Extract the [x, y] coordinate from the center of the cell holding the provided text.  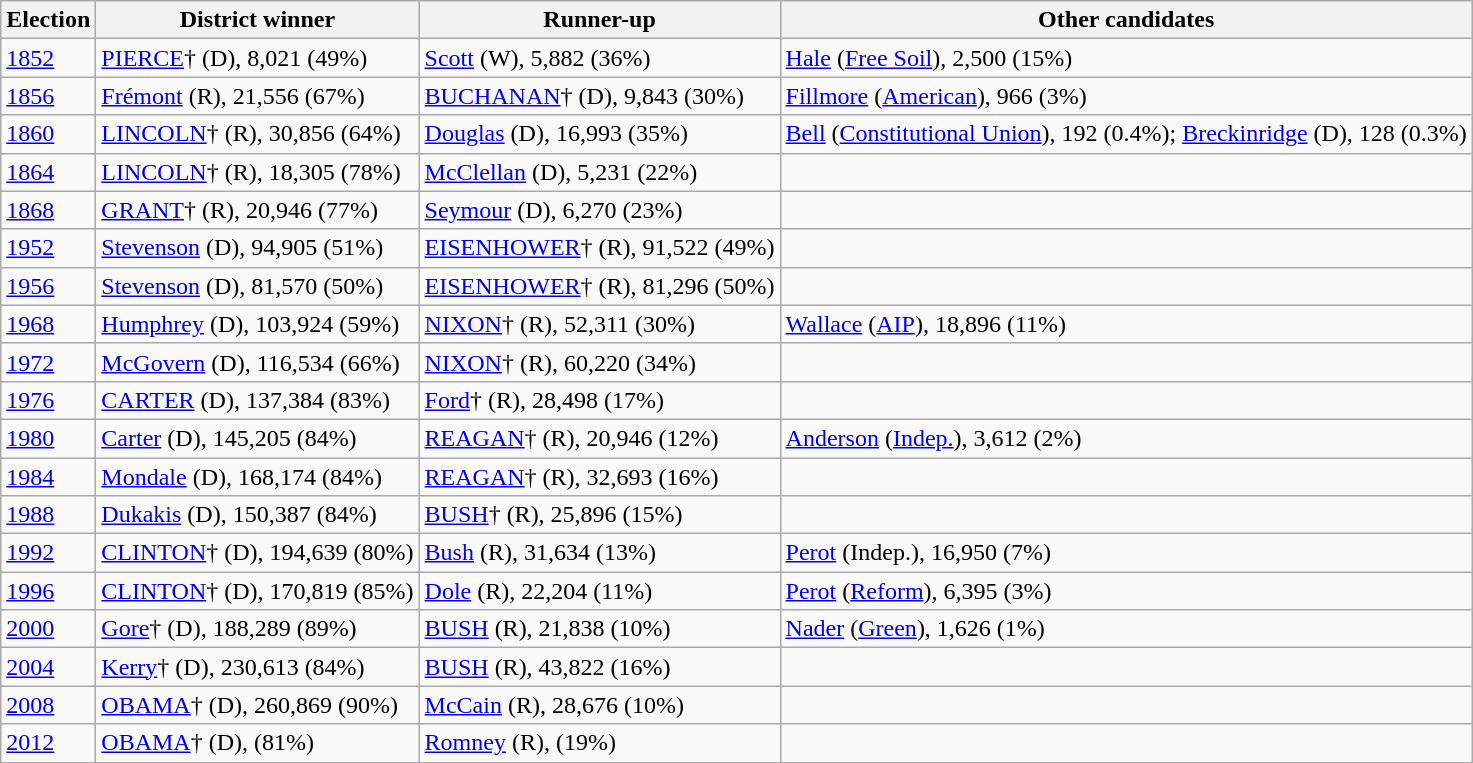
1864 [48, 172]
OBAMA† (D), (81%) [258, 743]
2000 [48, 629]
1968 [48, 324]
Perot (Indep.), 16,950 (7%) [1126, 553]
Douglas (D), 16,993 (35%) [600, 134]
Gore† (D), 188,289 (89%) [258, 629]
Mondale (D), 168,174 (84%) [258, 477]
Ford† (R), 28,498 (17%) [600, 400]
Anderson (Indep.), 3,612 (2%) [1126, 438]
OBAMA† (D), 260,869 (90%) [258, 705]
CARTER (D), 137,384 (83%) [258, 400]
GRANT† (R), 20,946 (77%) [258, 210]
1856 [48, 96]
1956 [48, 286]
1980 [48, 438]
BUCHANAN† (D), 9,843 (30%) [600, 96]
Bush (R), 31,634 (13%) [600, 553]
Nader (Green), 1,626 (1%) [1126, 629]
1852 [48, 58]
Runner-up [600, 20]
Stevenson (D), 94,905 (51%) [258, 248]
CLINTON† (D), 170,819 (85%) [258, 591]
1868 [48, 210]
Kerry† (D), 230,613 (84%) [258, 667]
EISENHOWER† (R), 81,296 (50%) [600, 286]
REAGAN† (R), 20,946 (12%) [600, 438]
Perot (Reform), 6,395 (3%) [1126, 591]
2004 [48, 667]
Bell (Constitutional Union), 192 (0.4%); Breckinridge (D), 128 (0.3%) [1126, 134]
BUSH (R), 43,822 (16%) [600, 667]
REAGAN† (R), 32,693 (16%) [600, 477]
1860 [48, 134]
Wallace (AIP), 18,896 (11%) [1126, 324]
McCain (R), 28,676 (10%) [600, 705]
Fillmore (American), 966 (3%) [1126, 96]
1996 [48, 591]
Dole (R), 22,204 (11%) [600, 591]
1992 [48, 553]
1984 [48, 477]
1988 [48, 515]
EISENHOWER† (R), 91,522 (49%) [600, 248]
Humphrey (D), 103,924 (59%) [258, 324]
1976 [48, 400]
Scott (W), 5,882 (36%) [600, 58]
Stevenson (D), 81,570 (50%) [258, 286]
McGovern (D), 116,534 (66%) [258, 362]
2008 [48, 705]
CLINTON† (D), 194,639 (80%) [258, 553]
Election [48, 20]
Romney (R), (19%) [600, 743]
BUSH (R), 21,838 (10%) [600, 629]
2012 [48, 743]
BUSH† (R), 25,896 (15%) [600, 515]
LINCOLN† (R), 18,305 (78%) [258, 172]
McClellan (D), 5,231 (22%) [600, 172]
1972 [48, 362]
Frémont (R), 21,556 (67%) [258, 96]
PIERCE† (D), 8,021 (49%) [258, 58]
NIXON† (R), 52,311 (30%) [600, 324]
1952 [48, 248]
Seymour (D), 6,270 (23%) [600, 210]
NIXON† (R), 60,220 (34%) [600, 362]
Carter (D), 145,205 (84%) [258, 438]
Dukakis (D), 150,387 (84%) [258, 515]
Other candidates [1126, 20]
Hale (Free Soil), 2,500 (15%) [1126, 58]
District winner [258, 20]
LINCOLN† (R), 30,856 (64%) [258, 134]
